Output the [X, Y] coordinate of the center of the cell containing the given text.  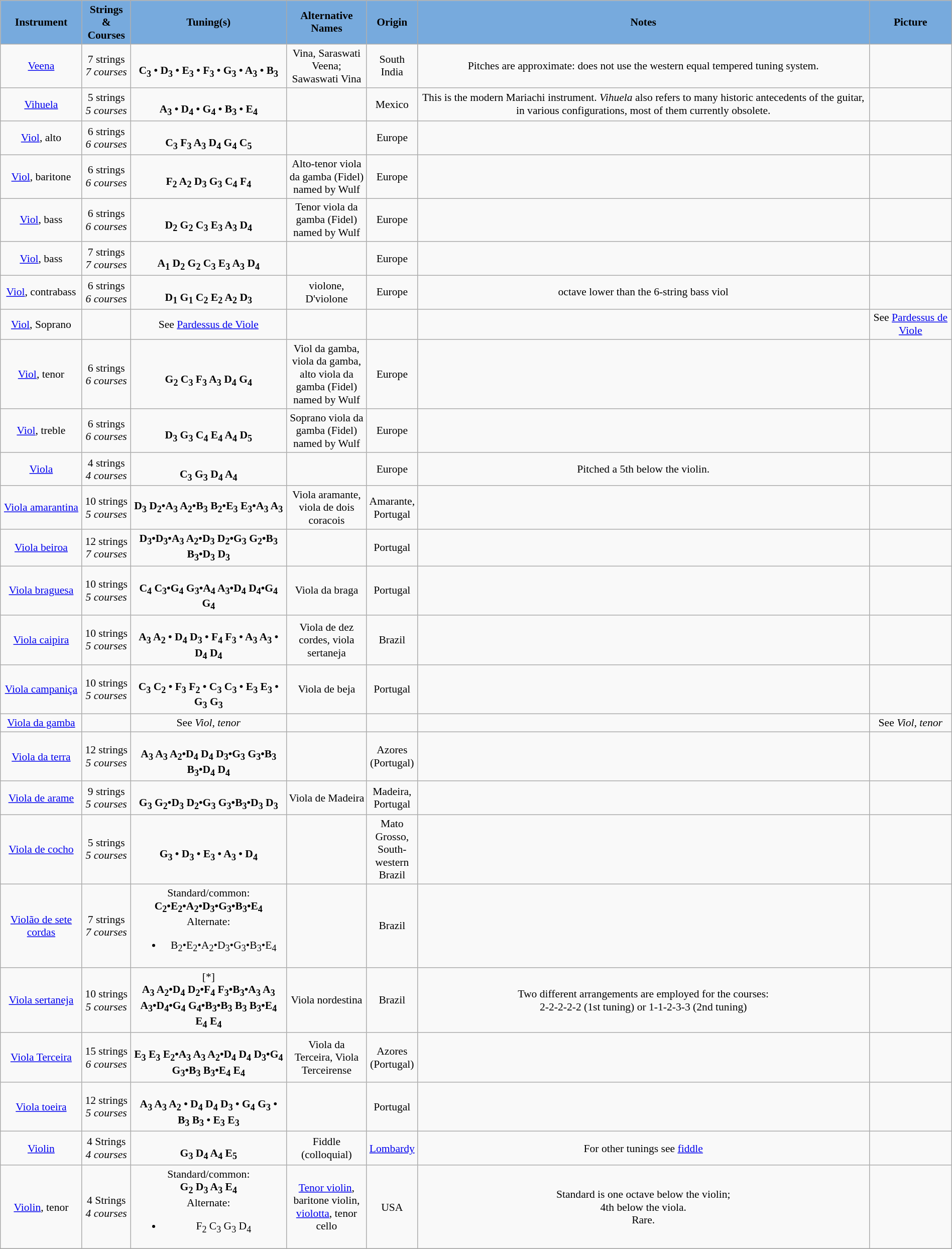
Viola sertaneja [41, 1000]
A3 A2 • D4 D3 • F4 F3 • A3 A3 • D4 D4 [208, 640]
Viol, Soprano [41, 324]
Tenor violin, baritone violin, violotta, tenor cello [326, 1207]
Viola de dez cordes, viola sertaneja [326, 640]
Viola da braga [326, 591]
Standard/common:C2•E2•A2•D3•G3•B3•E4Alternate:B2•E2•A2•D3•G3•B3•E4 [208, 926]
Notes [643, 22]
D1 G1 C2 E2 A2 D3 [208, 292]
Mexico [392, 104]
Viola toeira [41, 1107]
Viola da terra [41, 756]
Standard/common:G2 D3 A3 E4Alternate:F2 C3 G3 D4 [208, 1207]
Mato Grosso, South-western Brazil [392, 849]
G3 G2•D3 D2•G3 G3•B3•D3 D3 [208, 798]
Viola aramante, viola de dois coracois [326, 507]
G3 • D3 • E3 • A3 • D4 [208, 849]
Madeira, Portugal [392, 798]
Alternative Names [326, 22]
Violão de sete cordas [41, 926]
Alto-tenor viola da gamba (Fidel) named by Wulf [326, 177]
Viol da gamba, viola da gamba, alto viola da gamba (Fidel) named by Wulf [326, 374]
Viola de beja [326, 689]
D3 D2•A3 A2•B3 B2•E3 E3•A3 A3 [208, 507]
Viola campaniça [41, 689]
Viola da gamba [41, 723]
South India [392, 65]
Viola de cocho [41, 849]
Vina, Saraswati Veena; Sawaswati Vina [326, 65]
4 strings4 courses [106, 469]
A3 • D4 • G4 • B3 • E4 [208, 104]
Vihuela [41, 104]
For other tunings see fiddle [643, 1148]
Amarante, Portugal [392, 507]
Standard is one octave below the violin;4th below the viola.Rare. [643, 1207]
[*]A3 A2•D4 D2•F4 F3•B3•A3 A3A3•D4•G4 G4•B3•B3 B3 B3•E4 E4 E4 [208, 1000]
Fiddle (colloquial) [326, 1148]
9 strings5 courses [106, 798]
Viola de Madeira [326, 798]
Viola braguesa [41, 591]
Viola amarantina [41, 507]
E3 E3 E2•A3 A3 A2•D4 D4 D3•G4 G3•B3 B3•E4 E4 [208, 1057]
C3 • D3 • E3 • F3 • G3 • A3 • B3 [208, 65]
violone, D'violone [326, 292]
Viol, alto [41, 138]
Viol, contrabass [41, 292]
G3 D4 A4 E5 [208, 1148]
Instrument [41, 22]
Two different arrangements are employed for the courses:2-2-2-2-2 (1st tuning) or 1-1-2-3-3 (2nd tuning) [643, 1000]
C3 G3 D4 A4 [208, 469]
Soprano viola da gamba (Fidel) named by Wulf [326, 431]
Viola Terceira [41, 1057]
12 strings7 courses [106, 547]
Pitches are approximate: does not use the western equal tempered tuning system. [643, 65]
Origin [392, 22]
A3 A3 A2•D4 D4 D3•G3 G3•B3 B3•D4 D4 [208, 756]
C3 C2 • F3 F2 • C3 C3 • E3 E3 • G3 G3 [208, 689]
Veena [41, 65]
Strings & Courses [106, 22]
Viola da Terceira, Viola Terceirense [326, 1057]
Tuning(s) [208, 22]
Viola [41, 469]
C3 F3 A3 D4 G4 C5 [208, 138]
D2 G2 C3 E3 A3 D4 [208, 220]
G2 C3 F3 A3 D4 G4 [208, 374]
15 strings6 courses [106, 1057]
Viol, tenor [41, 374]
Violin, tenor [41, 1207]
Viola caipira [41, 640]
Viola de arame [41, 798]
D3 G3 C4 E4 A4 D5 [208, 431]
Pitched a 5th below the violin. [643, 469]
Lombardy [392, 1148]
F2 A2 D3 G3 C4 F4 [208, 177]
USA [392, 1207]
Tenor viola da gamba (Fidel) named by Wulf [326, 220]
D3•D3•A3 A2•D3 D2•G3 G2•B3 B3•D3 D3 [208, 547]
octave lower than the 6-string bass viol [643, 292]
Viola beiroa [41, 547]
Viola nordestina [326, 1000]
A3 A3 A2 • D4 D4 D3 • G4 G3 • B3 B3 • E3 E3 [208, 1107]
Violin [41, 1148]
Picture [910, 22]
Viol, baritone [41, 177]
Viol, treble [41, 431]
A1 D2 G2 C3 E3 A3 D4 [208, 258]
C4 C3•G4 G3•A4 A3•D4 D4•G4 G4 [208, 591]
